Capture the cell that displays the provided text and extract its [X, Y] central coordinate. 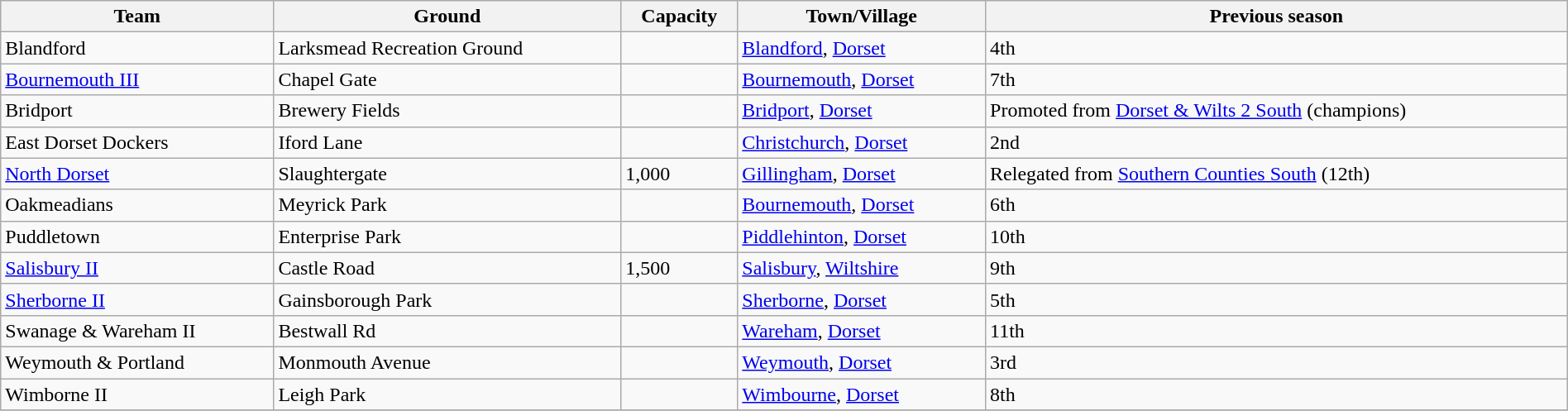
Bestwall Rd [447, 331]
Capacity [680, 17]
Bridport [137, 111]
Promoted from Dorset & Wilts 2 South (champions) [1277, 111]
Christchurch, Dorset [862, 142]
Monmouth Avenue [447, 362]
Salisbury II [137, 268]
Sherborne, Dorset [862, 299]
Bournemouth III [137, 79]
5th [1277, 299]
10th [1277, 237]
Team [137, 17]
Leigh Park [447, 394]
Ground [447, 17]
Piddlehinton, Dorset [862, 237]
Meyrick Park [447, 205]
Wimbourne, Dorset [862, 394]
Swanage & Wareham II [137, 331]
Gillingham, Dorset [862, 174]
Gainsborough Park [447, 299]
Puddletown [137, 237]
3rd [1277, 362]
8th [1277, 394]
Slaughtergate [447, 174]
Weymouth, Dorset [862, 362]
East Dorset Dockers [137, 142]
9th [1277, 268]
Sherborne II [137, 299]
Weymouth & Portland [137, 362]
Iford Lane [447, 142]
Previous season [1277, 17]
Chapel Gate [447, 79]
4th [1277, 48]
Relegated from Southern Counties South (12th) [1277, 174]
Town/Village [862, 17]
1,500 [680, 268]
7th [1277, 79]
Larksmead Recreation Ground [447, 48]
2nd [1277, 142]
Blandford, Dorset [862, 48]
Wareham, Dorset [862, 331]
Enterprise Park [447, 237]
Castle Road [447, 268]
Salisbury, Wiltshire [862, 268]
Oakmeadians [137, 205]
Bridport, Dorset [862, 111]
Brewery Fields [447, 111]
11th [1277, 331]
Blandford [137, 48]
6th [1277, 205]
Wimborne II [137, 394]
1,000 [680, 174]
North Dorset [137, 174]
